Identify which cell holds the provided text, then report its (x, y) central coordinate. 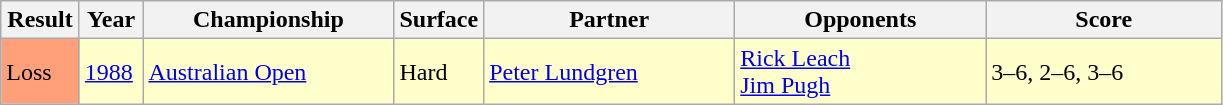
1988 (111, 72)
Australian Open (268, 72)
Rick Leach Jim Pugh (860, 72)
Opponents (860, 20)
Championship (268, 20)
Year (111, 20)
3–6, 2–6, 3–6 (1104, 72)
Result (40, 20)
Hard (439, 72)
Surface (439, 20)
Loss (40, 72)
Partner (610, 20)
Score (1104, 20)
Peter Lundgren (610, 72)
